Return (X, Y) of the center of cell containing provided text 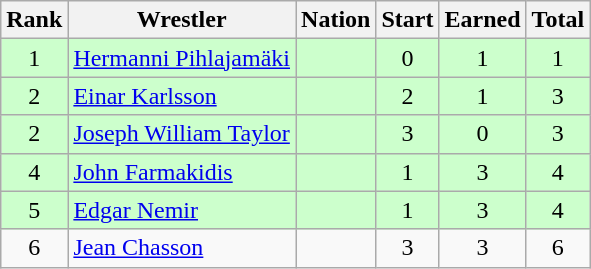
5 (34, 210)
Earned (482, 20)
Rank (34, 20)
John Farmakidis (182, 172)
Einar Karlsson (182, 96)
Nation (336, 20)
Wrestler (182, 20)
Jean Chasson (182, 248)
Edgar Nemir (182, 210)
Start (408, 20)
Joseph William Taylor (182, 134)
Hermanni Pihlajamäki (182, 58)
Total (558, 20)
